Scan for the cell matching the given text and deliver its [x, y] coordinate at center. 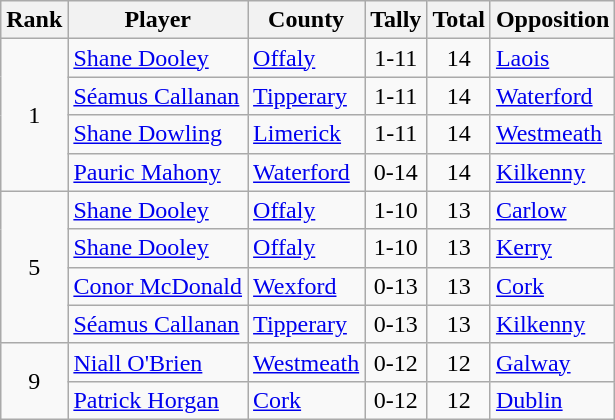
Conor McDonald [158, 286]
Tally [396, 20]
Rank [34, 20]
Shane Dowling [158, 134]
Carlow [552, 210]
Kerry [552, 248]
Total [459, 20]
9 [34, 381]
0-14 [396, 172]
Pauric Mahony [158, 172]
Laois [552, 58]
Player [158, 20]
Dublin [552, 400]
Wexford [306, 286]
County [306, 20]
Galway [552, 362]
Limerick [306, 134]
Patrick Horgan [158, 400]
1 [34, 115]
5 [34, 267]
Opposition [552, 20]
Niall O'Brien [158, 362]
